Identify which cell holds the provided text, then report its (X, Y) central coordinate. 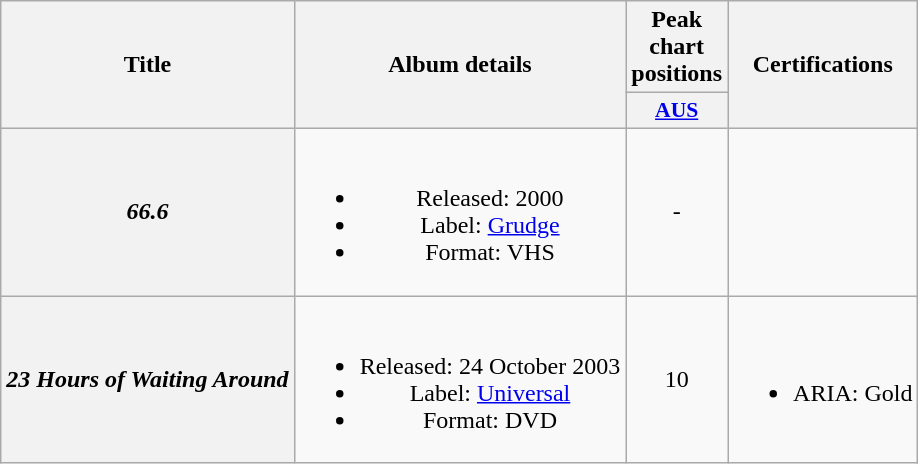
Album details (460, 65)
Certifications (823, 65)
66.6 (148, 212)
ARIA: Gold (823, 380)
AUS (677, 111)
23 Hours of Waiting Around (148, 380)
10 (677, 380)
Peak chart positions (677, 47)
Released: 24 October 2003Label: UniversalFormat: DVD (460, 380)
Title (148, 65)
Released: 2000Label: GrudgeFormat: VHS (460, 212)
- (677, 212)
